From the cell containing the given text, extract its center point as [X, Y] coordinate. 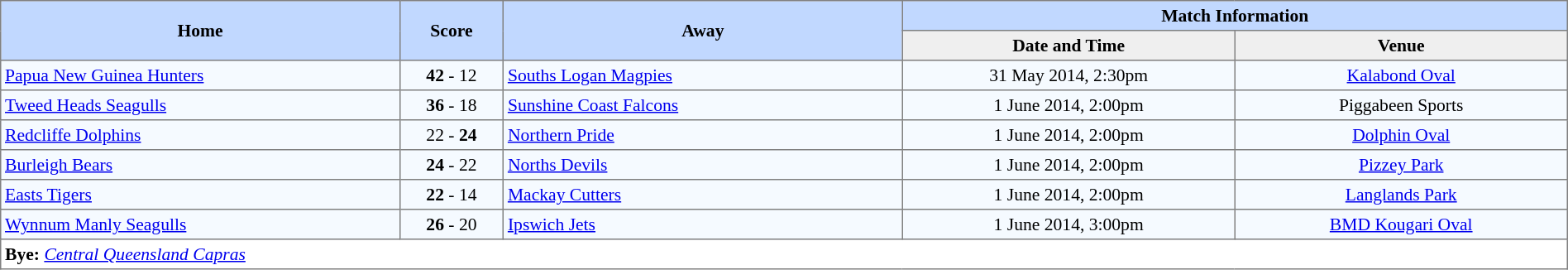
Souths Logan Magpies [703, 75]
Norths Devils [703, 165]
Away [703, 31]
Tweed Heads Seagulls [200, 105]
36 - 18 [452, 105]
22 - 24 [452, 135]
24 - 22 [452, 165]
42 - 12 [452, 75]
Sunshine Coast Falcons [703, 105]
Ipswich Jets [703, 224]
Mackay Cutters [703, 195]
Burleigh Bears [200, 165]
1 June 2014, 3:00pm [1068, 224]
Langlands Park [1401, 195]
Date and Time [1068, 46]
Score [452, 31]
Bye: Central Queensland Capras [784, 254]
31 May 2014, 2:30pm [1068, 75]
Wynnum Manly Seagulls [200, 224]
Kalabond Oval [1401, 75]
Home [200, 31]
Papua New Guinea Hunters [200, 75]
Dolphin Oval [1401, 135]
BMD Kougari Oval [1401, 224]
Pizzey Park [1401, 165]
22 - 14 [452, 195]
Northern Pride [703, 135]
Easts Tigers [200, 195]
Match Information [1235, 16]
Venue [1401, 46]
Piggabeen Sports [1401, 105]
26 - 20 [452, 224]
Redcliffe Dolphins [200, 135]
